Output the [x, y] coordinate of the center of the cell containing the given text.  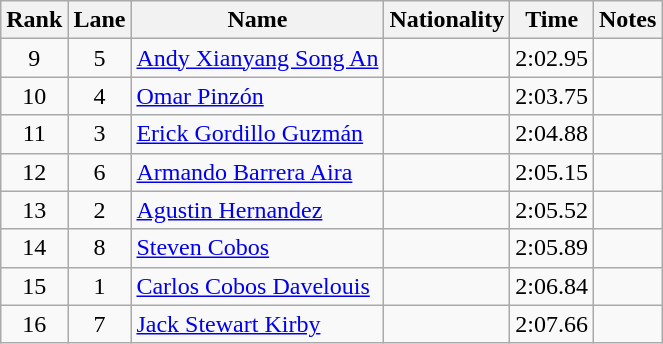
15 [34, 286]
Nationality [447, 20]
10 [34, 96]
2:05.89 [552, 248]
Agustin Hernandez [258, 210]
Erick Gordillo Guzmán [258, 134]
1 [100, 286]
4 [100, 96]
6 [100, 172]
2:04.88 [552, 134]
Steven Cobos [258, 248]
3 [100, 134]
2:06.84 [552, 286]
13 [34, 210]
2:05.15 [552, 172]
2:05.52 [552, 210]
5 [100, 58]
7 [100, 324]
11 [34, 134]
Andy Xianyang Song An [258, 58]
16 [34, 324]
Notes [627, 20]
Name [258, 20]
Omar Pinzón [258, 96]
Time [552, 20]
8 [100, 248]
Armando Barrera Aira [258, 172]
9 [34, 58]
Rank [34, 20]
2:03.75 [552, 96]
12 [34, 172]
2:07.66 [552, 324]
Jack Stewart Kirby [258, 324]
2:02.95 [552, 58]
Lane [100, 20]
14 [34, 248]
2 [100, 210]
Carlos Cobos Davelouis [258, 286]
